Extract the [x, y] coordinate from the center of the cell holding the provided text.  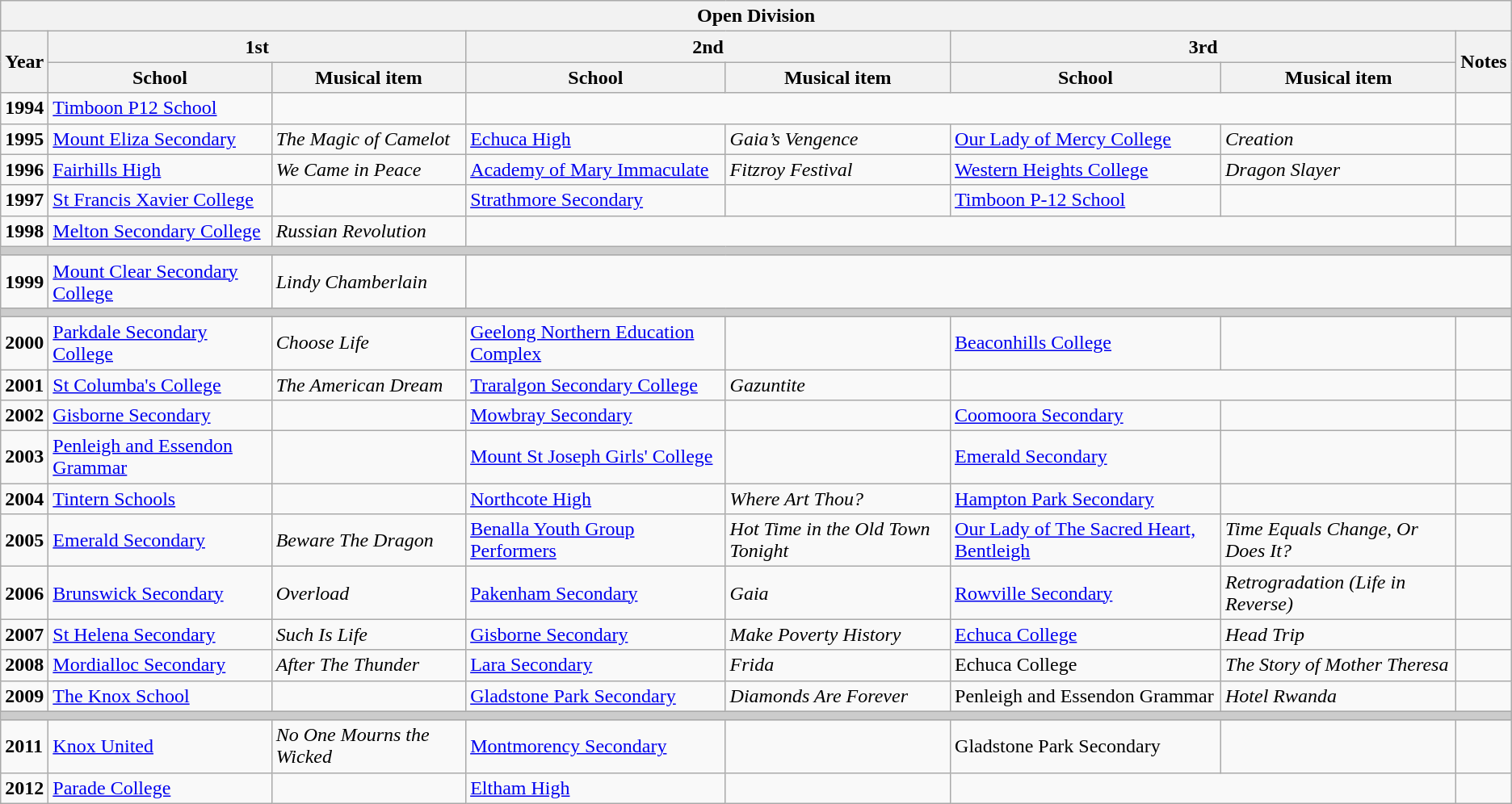
Year [24, 62]
2005 [24, 541]
Mount Clear Secondary College [160, 281]
1998 [24, 231]
The American Dream [368, 385]
Northcote High [596, 499]
Notes [1484, 62]
Gazuntite [838, 385]
Montmorency Secondary [596, 746]
Beaconhills College [1086, 342]
Beware The Dragon [368, 541]
2009 [24, 696]
Time Equals Change, Or Does It? [1339, 541]
Head Trip [1339, 634]
Pakenham Secondary [596, 593]
St Columba's College [160, 385]
Overload [368, 593]
Parkdale Secondary College [160, 342]
2007 [24, 634]
Tintern Schools [160, 499]
2001 [24, 385]
Creation [1339, 139]
Strathmore Secondary [596, 200]
Hot Time in the Old Town Tonight [838, 541]
Echuca High [596, 139]
Retrogradation (Life in Reverse) [1339, 593]
We Came in Peace [368, 170]
2003 [24, 457]
2006 [24, 593]
Such Is Life [368, 634]
Hampton Park Secondary [1086, 499]
Make Poverty History [838, 634]
The Knox School [160, 696]
1996 [24, 170]
Parade College [160, 788]
Melton Secondary College [160, 231]
Dragon Slayer [1339, 170]
Benalla Youth Group Performers [596, 541]
Timboon P-12 School [1086, 200]
1st [257, 47]
Geelong Northern Education Complex [596, 342]
1997 [24, 200]
Timboon P12 School [160, 108]
Diamonds Are Forever [838, 696]
Brunswick Secondary [160, 593]
Mount St Joseph Girls' College [596, 457]
The Story of Mother Theresa [1339, 665]
1994 [24, 108]
2008 [24, 665]
Our Lady of The Sacred Heart, Bentleigh [1086, 541]
2011 [24, 746]
Frida [838, 665]
1995 [24, 139]
Mordialloc Secondary [160, 665]
Fitzroy Festival [838, 170]
Gaia’s Vengence [838, 139]
After The Thunder [368, 665]
Fairhills High [160, 170]
2000 [24, 342]
Lindy Chamberlain [368, 281]
Lara Secondary [596, 665]
Open Division [756, 16]
Hotel Rwanda [1339, 696]
St Francis Xavier College [160, 200]
2nd [708, 47]
2004 [24, 499]
Coomoora Secondary [1086, 416]
Rowville Secondary [1086, 593]
Traralgon Secondary College [596, 385]
2012 [24, 788]
Academy of Mary Immaculate [596, 170]
Russian Revolution [368, 231]
St Helena Secondary [160, 634]
Knox United [160, 746]
Gaia [838, 593]
3rd [1203, 47]
Where Art Thou? [838, 499]
Mowbray Secondary [596, 416]
Our Lady of Mercy College [1086, 139]
2002 [24, 416]
Eltham High [596, 788]
Western Heights College [1086, 170]
The Magic of Camelot [368, 139]
No One Mourns the Wicked [368, 746]
1999 [24, 281]
Choose Life [368, 342]
Mount Eliza Secondary [160, 139]
